Capture the cell that displays the provided text and extract its [x, y] central coordinate. 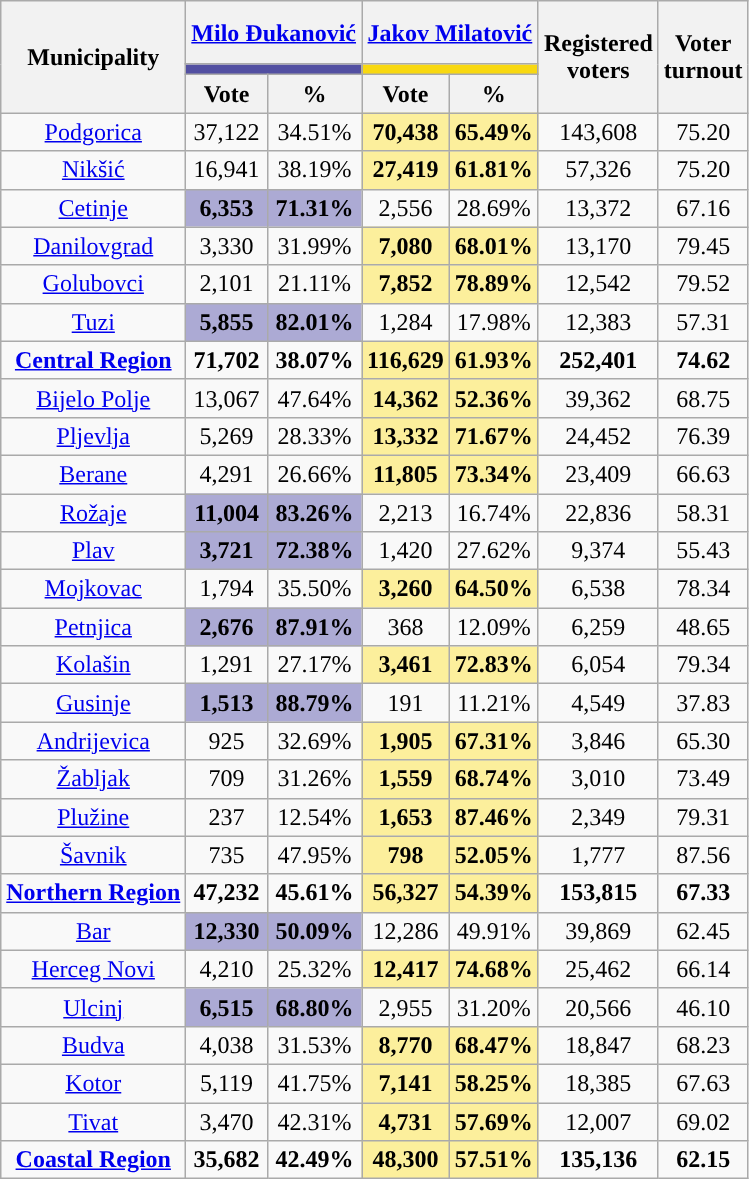
6,353 [227, 208]
1,905 [406, 741]
4,210 [227, 969]
57.69% [494, 1121]
67.16 [703, 208]
25,462 [598, 969]
5,855 [227, 322]
1,653 [406, 817]
11.21% [494, 703]
11,805 [406, 474]
82.01% [314, 322]
Nikšić [94, 170]
11,004 [227, 513]
13,332 [406, 436]
Gusinje [94, 703]
47,232 [227, 893]
37.83 [703, 703]
Central Region [94, 360]
87.56 [703, 855]
54.39% [494, 893]
78.89% [494, 284]
22,836 [598, 513]
64.50% [494, 589]
39,869 [598, 931]
4,038 [227, 1045]
13,170 [598, 246]
68.80% [314, 1007]
48,300 [406, 1160]
57.51% [494, 1160]
87.91% [314, 627]
69.02 [703, 1121]
35.50% [314, 589]
57,326 [598, 170]
31.99% [314, 246]
72.38% [314, 551]
68.23 [703, 1045]
143,608 [598, 132]
Milo Đukanović [274, 32]
735 [227, 855]
73.49 [703, 779]
Budva [94, 1045]
2,349 [598, 817]
68.47% [494, 1045]
25.32% [314, 969]
12,542 [598, 284]
21.11% [314, 284]
31.20% [494, 1007]
Rožaje [94, 513]
67.33 [703, 893]
9,374 [598, 551]
23,409 [598, 474]
Cetinje [94, 208]
4,731 [406, 1121]
65.30 [703, 741]
74.62 [703, 360]
Northern Region [94, 893]
Tivat [94, 1121]
2,101 [227, 284]
Šavnik [94, 855]
3,461 [406, 665]
Golubovci [94, 284]
Ulcinj [94, 1007]
70,438 [406, 132]
6,054 [598, 665]
87.46% [494, 817]
27.62% [494, 551]
5,119 [227, 1083]
3,470 [227, 1121]
12.54% [314, 817]
78.34 [703, 589]
2,676 [227, 627]
1,513 [227, 703]
49.91% [494, 931]
72.83% [494, 665]
4,549 [598, 703]
Bijelo Polje [94, 398]
61.93% [494, 360]
Podgorica [94, 132]
Kotor [94, 1083]
62.15 [703, 1160]
Plužine [94, 817]
13,067 [227, 398]
74.68% [494, 969]
5,269 [227, 436]
68.01% [494, 246]
47.95% [314, 855]
52.05% [494, 855]
79.31 [703, 817]
20,566 [598, 1007]
1,559 [406, 779]
28.33% [314, 436]
16,941 [227, 170]
3,330 [227, 246]
2,213 [406, 513]
71,702 [227, 360]
27.17% [314, 665]
57.31 [703, 322]
39,362 [598, 398]
12,383 [598, 322]
56,327 [406, 893]
67.31% [494, 741]
18,385 [598, 1083]
252,401 [598, 360]
79.52 [703, 284]
925 [227, 741]
7,852 [406, 284]
116,629 [406, 360]
50.09% [314, 931]
7,080 [406, 246]
37,122 [227, 132]
2,955 [406, 1007]
1,291 [227, 665]
1,777 [598, 855]
3,260 [406, 589]
12,330 [227, 931]
66.63 [703, 474]
16.74% [494, 513]
12,007 [598, 1121]
Municipality [94, 57]
68.75 [703, 398]
153,815 [598, 893]
Registeredvoters [598, 57]
42.49% [314, 1160]
Bar [94, 931]
62.45 [703, 931]
38.19% [314, 170]
8,770 [406, 1045]
4,291 [227, 474]
Mojkovac [94, 589]
35,682 [227, 1160]
Coastal Region [94, 1160]
45.61% [314, 893]
27,419 [406, 170]
12.09% [494, 627]
798 [406, 855]
55.43 [703, 551]
17.98% [494, 322]
Plav [94, 551]
28.69% [494, 208]
48.65 [703, 627]
66.14 [703, 969]
14,362 [406, 398]
83.26% [314, 513]
Tuzi [94, 322]
41.75% [314, 1083]
3,846 [598, 741]
1,794 [227, 589]
47.64% [314, 398]
709 [227, 779]
18,847 [598, 1045]
Jakov Milatović [450, 32]
368 [406, 627]
237 [227, 817]
32.69% [314, 741]
7,141 [406, 1083]
24,452 [598, 436]
2,556 [406, 208]
Pljevlja [94, 436]
3,010 [598, 779]
26.66% [314, 474]
6,259 [598, 627]
1,420 [406, 551]
79.45 [703, 246]
Petnjica [94, 627]
71.67% [494, 436]
31.53% [314, 1045]
Andrijevica [94, 741]
12,286 [406, 931]
13,372 [598, 208]
52.36% [494, 398]
42.31% [314, 1121]
38.07% [314, 360]
65.49% [494, 132]
Žabljak [94, 779]
135,136 [598, 1160]
Danilovgrad [94, 246]
31.26% [314, 779]
58.31 [703, 513]
46.10 [703, 1007]
Kolašin [94, 665]
73.34% [494, 474]
61.81% [494, 170]
67.63 [703, 1083]
12,417 [406, 969]
58.25% [494, 1083]
88.79% [314, 703]
79.34 [703, 665]
3,721 [227, 551]
6,515 [227, 1007]
76.39 [703, 436]
191 [406, 703]
1,284 [406, 322]
Voterturnout [703, 57]
Herceg Novi [94, 969]
34.51% [314, 132]
68.74% [494, 779]
6,538 [598, 589]
71.31% [314, 208]
Berane [94, 474]
